For the text-containing cell, return its midpoint in (X, Y) coordinate format. 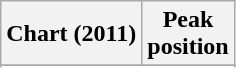
Peakposition (188, 34)
Chart (2011) (72, 34)
